From the cell containing the given text, extract its center point as (X, Y) coordinate. 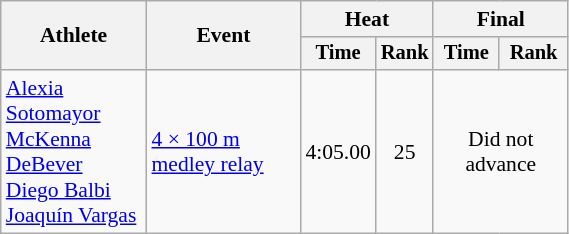
Event (223, 36)
Did not advance (500, 152)
4 × 100 m medley relay (223, 152)
Athlete (74, 36)
Final (500, 19)
Heat (366, 19)
Alexia Sotomayor McKenna DeBeverDiego Balbi Joaquín Vargas (74, 152)
25 (405, 152)
4:05.00 (338, 152)
